Output the (X, Y) coordinate of the center of the cell containing the given text.  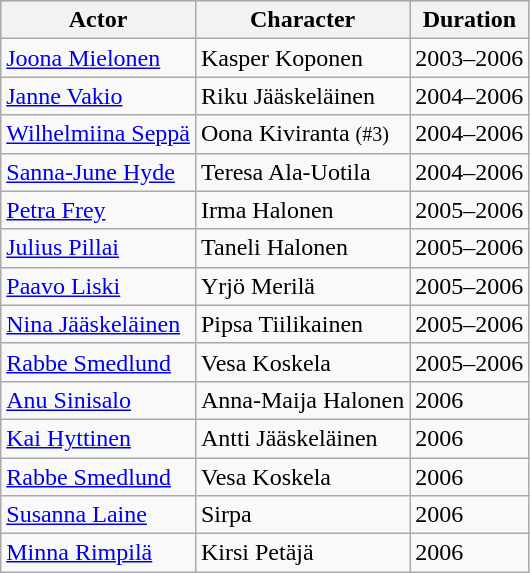
Sirpa (302, 515)
Minna Rimpilä (98, 553)
Kasper Koponen (302, 58)
Sanna-June Hyde (98, 172)
Paavo Liski (98, 286)
Julius Pillai (98, 248)
Pipsa Tiilikainen (302, 324)
Nina Jääskeläinen (98, 324)
Character (302, 20)
Wilhelmiina Seppä (98, 134)
Anna-Maija Halonen (302, 400)
Yrjö Merilä (302, 286)
Riku Jääskeläinen (302, 96)
Antti Jääskeläinen (302, 438)
Joona Mielonen (98, 58)
Duration (470, 20)
Janne Vakio (98, 96)
Irma Halonen (302, 210)
Kai Hyttinen (98, 438)
Teresa Ala-Uotila (302, 172)
Susanna Laine (98, 515)
Oona Kiviranta (#3) (302, 134)
Taneli Halonen (302, 248)
Anu Sinisalo (98, 400)
2003–2006 (470, 58)
Kirsi Petäjä (302, 553)
Petra Frey (98, 210)
Actor (98, 20)
